Find where the given text appears and provide that cell's center as (X, Y) coordinate. 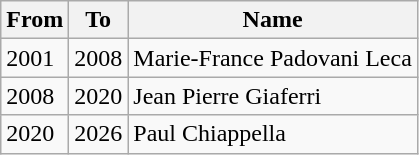
Marie-France Padovani Leca (273, 58)
2001 (35, 58)
From (35, 20)
Name (273, 20)
Paul Chiappella (273, 134)
2026 (98, 134)
Jean Pierre Giaferri (273, 96)
To (98, 20)
